Locate the cell with the specified text and output its (x, y) center coordinate. 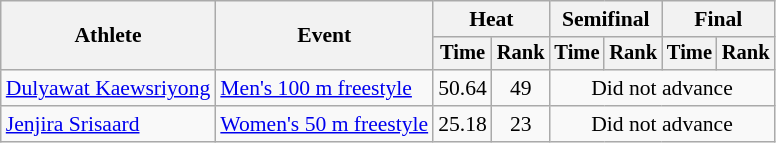
23 (521, 124)
49 (521, 88)
Final (718, 19)
Event (324, 36)
25.18 (462, 124)
50.64 (462, 88)
Men's 100 m freestyle (324, 88)
Heat (491, 19)
Athlete (108, 36)
Semifinal (605, 19)
Jenjira Srisaard (108, 124)
Dulyawat Kaewsriyong (108, 88)
Women's 50 m freestyle (324, 124)
